Detect which cell encompasses the target text, then output its [x, y] center coordinate. 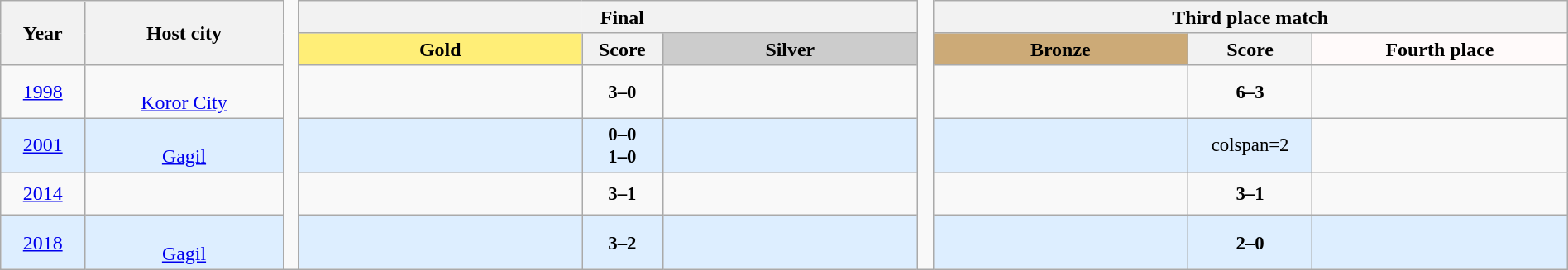
2–0 [1250, 243]
0–01–0 [622, 145]
6–3 [1250, 92]
3–2 [622, 243]
Final [622, 17]
Third place match [1250, 17]
Koror City [184, 92]
Host city [184, 33]
2018 [43, 243]
Fourth place [1441, 49]
1998 [43, 92]
3–0 [622, 92]
Gold [440, 49]
Bronze [1060, 49]
2001 [43, 145]
2014 [43, 194]
Year [43, 33]
Silver [790, 49]
colspan=2 [1250, 145]
